Locate the cell with the specified text and output its [X, Y] center coordinate. 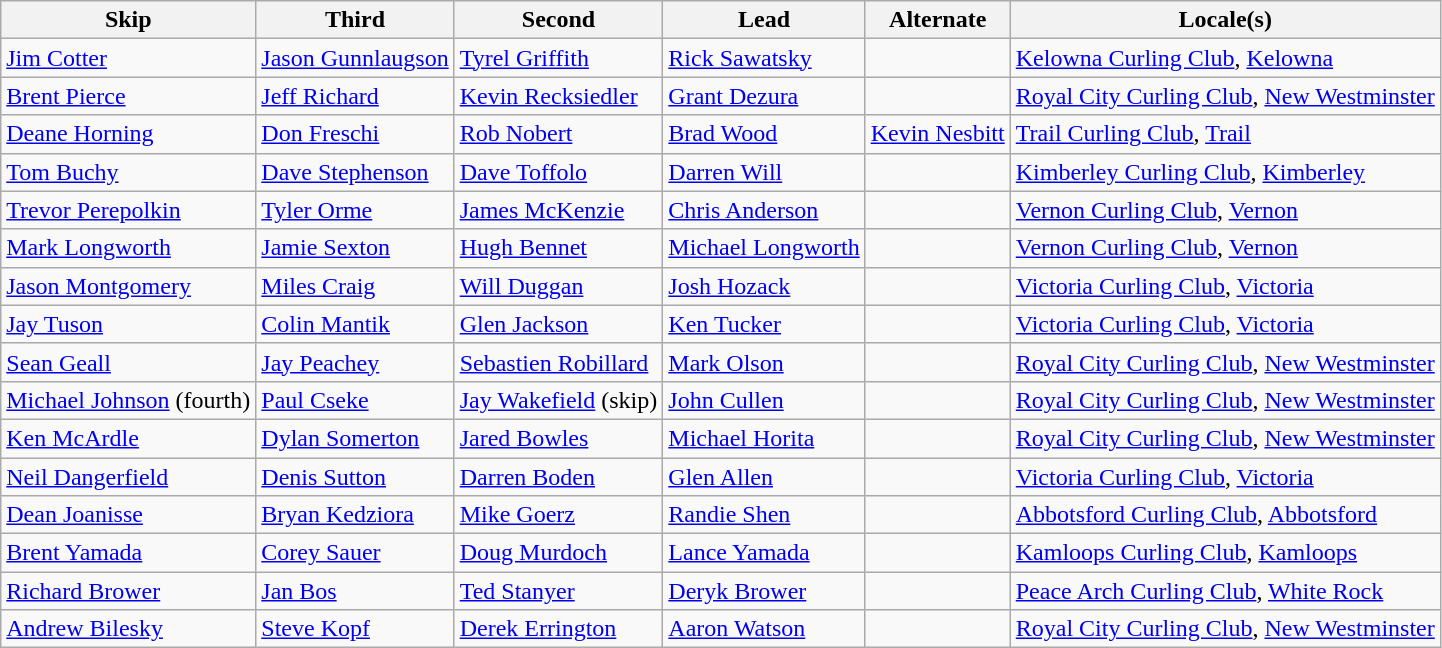
Kamloops Curling Club, Kamloops [1225, 553]
Trail Curling Club, Trail [1225, 134]
Kevin Recksiedler [558, 96]
Jason Gunnlaugson [355, 58]
Sebastien Robillard [558, 362]
Denis Sutton [355, 477]
Sean Geall [128, 362]
Ted Stanyer [558, 591]
Deane Horning [128, 134]
Josh Hozack [764, 286]
Tom Buchy [128, 172]
Glen Jackson [558, 324]
Doug Murdoch [558, 553]
Michael Johnson (fourth) [128, 400]
Locale(s) [1225, 20]
Dean Joanisse [128, 515]
Rick Sawatsky [764, 58]
Jared Bowles [558, 438]
Jay Tuson [128, 324]
Michael Longworth [764, 248]
Dave Toffolo [558, 172]
Derek Errington [558, 629]
Bryan Kedziora [355, 515]
Third [355, 20]
Ken Tucker [764, 324]
Brent Yamada [128, 553]
Abbotsford Curling Club, Abbotsford [1225, 515]
Michael Horita [764, 438]
Lead [764, 20]
Mark Longworth [128, 248]
Ken McArdle [128, 438]
Kimberley Curling Club, Kimberley [1225, 172]
Randie Shen [764, 515]
Dylan Somerton [355, 438]
Tyler Orme [355, 210]
Jason Montgomery [128, 286]
Kevin Nesbitt [938, 134]
Skip [128, 20]
Jay Peachey [355, 362]
Hugh Bennet [558, 248]
Trevor Perepolkin [128, 210]
Aaron Watson [764, 629]
Second [558, 20]
Darren Will [764, 172]
Chris Anderson [764, 210]
Colin Mantik [355, 324]
Rob Nobert [558, 134]
James McKenzie [558, 210]
Mike Goerz [558, 515]
Brent Pierce [128, 96]
Kelowna Curling Club, Kelowna [1225, 58]
Deryk Brower [764, 591]
Peace Arch Curling Club, White Rock [1225, 591]
Tyrel Griffith [558, 58]
Dave Stephenson [355, 172]
John Cullen [764, 400]
Jan Bos [355, 591]
Jamie Sexton [355, 248]
Mark Olson [764, 362]
Steve Kopf [355, 629]
Andrew Bilesky [128, 629]
Glen Allen [764, 477]
Grant Dezura [764, 96]
Alternate [938, 20]
Lance Yamada [764, 553]
Jeff Richard [355, 96]
Will Duggan [558, 286]
Don Freschi [355, 134]
Paul Cseke [355, 400]
Brad Wood [764, 134]
Miles Craig [355, 286]
Darren Boden [558, 477]
Neil Dangerfield [128, 477]
Richard Brower [128, 591]
Corey Sauer [355, 553]
Jay Wakefield (skip) [558, 400]
Jim Cotter [128, 58]
